For the text-containing cell, return its midpoint in (X, Y) coordinate format. 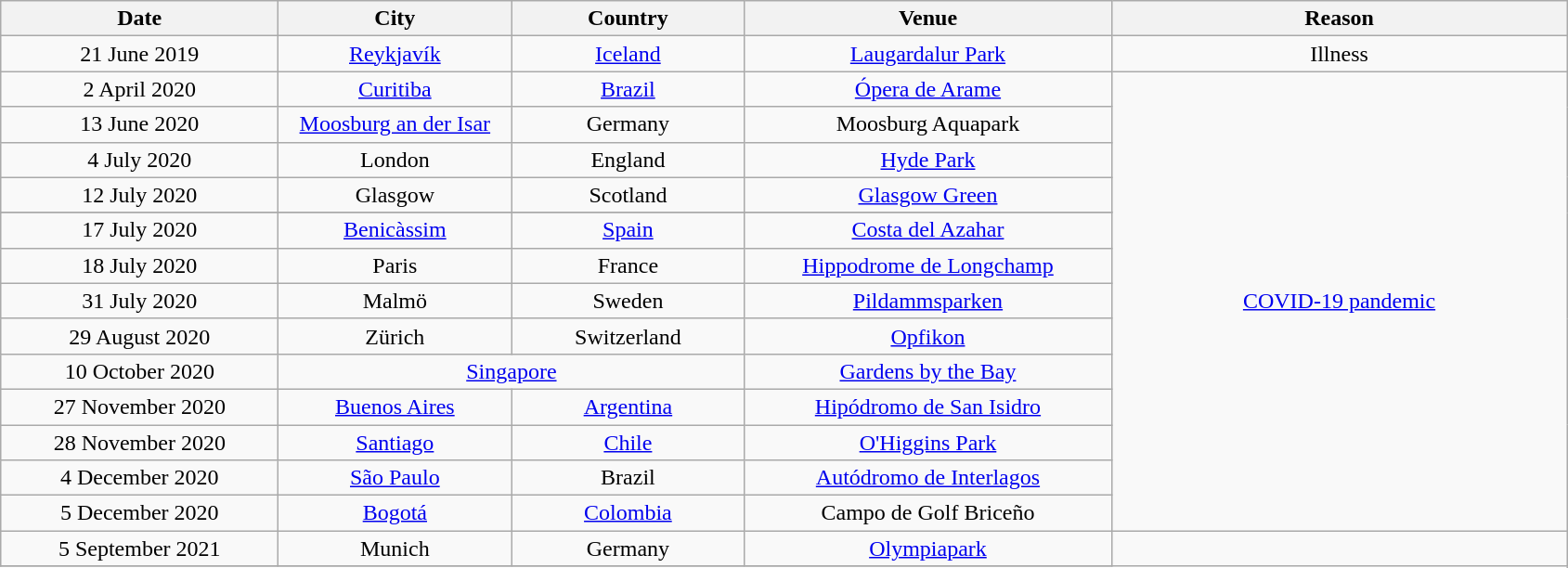
Moosburg an der Isar (395, 124)
Malmö (395, 301)
Gardens by the Bay (928, 371)
Buenos Aires (395, 407)
21 June 2019 (139, 54)
O'Higgins Park (928, 443)
18 July 2020 (139, 265)
Paris (395, 265)
London (395, 160)
Autódromo de Interlagos (928, 478)
5 September 2021 (139, 549)
England (628, 160)
Country (628, 19)
Munich (395, 549)
Bogotá (395, 513)
Illness (1339, 54)
Sweden (628, 301)
17 July 2020 (139, 230)
Hippodrome de Longchamp (928, 265)
Laugardalur Park (928, 54)
São Paulo (395, 478)
Reason (1339, 19)
29 August 2020 (139, 336)
Costa del Azahar (928, 230)
Santiago (395, 443)
Reykjavík (395, 54)
Switzerland (628, 336)
Hyde Park (928, 160)
10 October 2020 (139, 371)
28 November 2020 (139, 443)
Venue (928, 19)
Moosburg Aquapark (928, 124)
Olympiapark (928, 549)
Argentina (628, 407)
Pildammsparken (928, 301)
France (628, 265)
Curitiba (395, 89)
COVID-19 pandemic (1339, 301)
4 July 2020 (139, 160)
Hipódromo de San Isidro (928, 407)
Zürich (395, 336)
2 April 2020 (139, 89)
Opfikon (928, 336)
Campo de Golf Briceño (928, 513)
Glasgow Green (928, 195)
12 July 2020 (139, 195)
Chile (628, 443)
Glasgow (395, 195)
Benicàssim (395, 230)
Spain (628, 230)
City (395, 19)
13 June 2020 (139, 124)
Ópera de Arame (928, 89)
27 November 2020 (139, 407)
31 July 2020 (139, 301)
Iceland (628, 54)
5 December 2020 (139, 513)
Date (139, 19)
Singapore (512, 371)
Colombia (628, 513)
4 December 2020 (139, 478)
Scotland (628, 195)
